Capture the cell that displays the provided text and extract its (X, Y) central coordinate. 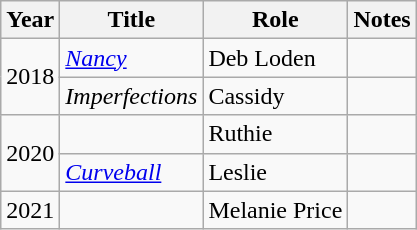
Melanie Price (276, 210)
2021 (30, 210)
Curveball (132, 172)
Ruthie (276, 134)
Cassidy (276, 96)
Notes (382, 20)
Deb Loden (276, 58)
2018 (30, 77)
Title (132, 20)
Nancy (132, 58)
2020 (30, 153)
Role (276, 20)
Imperfections (132, 96)
Leslie (276, 172)
Year (30, 20)
